Scan for the cell matching the given text and deliver its [X, Y] coordinate at center. 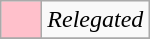
Relegated [96, 20]
